Find where the given text appears and provide that cell's center as [X, Y] coordinate. 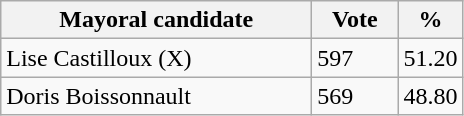
Lise Castilloux (X) [156, 58]
Doris Boissonnault [156, 96]
Mayoral candidate [156, 20]
569 [355, 96]
51.20 [430, 58]
48.80 [430, 96]
% [430, 20]
Vote [355, 20]
597 [355, 58]
